Determine the [x, y] coordinate at the center of the cell enclosing the given text.  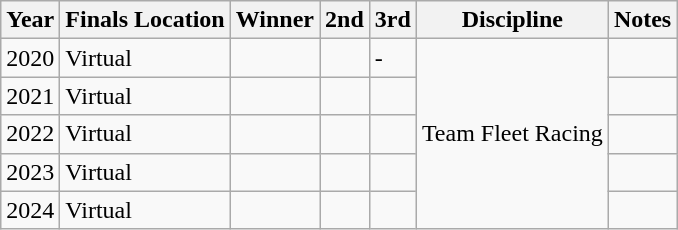
- [392, 58]
2nd [345, 20]
Winner [274, 20]
2020 [30, 58]
2021 [30, 96]
2023 [30, 172]
2024 [30, 210]
2022 [30, 134]
Year [30, 20]
Team Fleet Racing [512, 134]
3rd [392, 20]
Notes [642, 20]
Discipline [512, 20]
Finals Location [145, 20]
